From the cell containing the given text, extract its center point as (X, Y) coordinate. 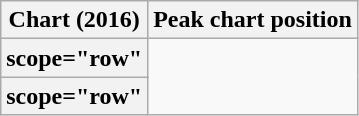
Chart (2016) (74, 20)
Peak chart position (253, 20)
